Return [X, Y] of the center of cell containing provided text 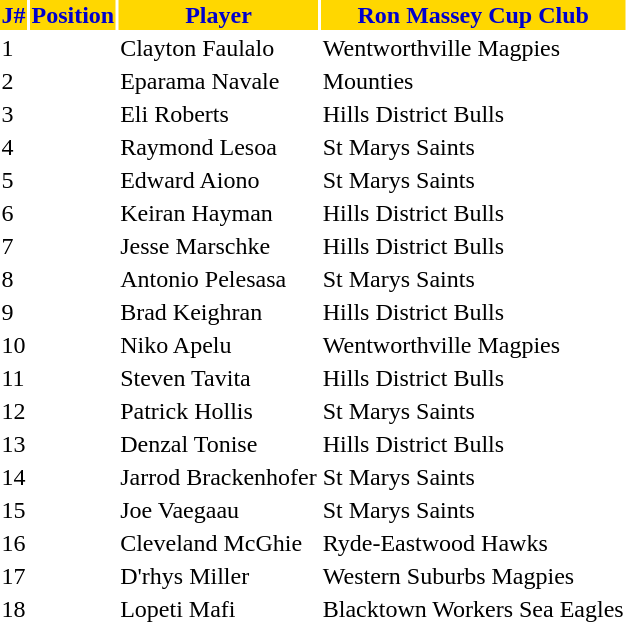
Steven Tavita [219, 378]
1 [14, 48]
Edward Aiono [219, 180]
Niko Apelu [219, 345]
6 [14, 213]
17 [14, 576]
Clayton Faulalo [219, 48]
D'rhys Miller [219, 576]
3 [14, 114]
15 [14, 510]
Keiran Hayman [219, 213]
J# [14, 15]
Western Suburbs Magpies [473, 576]
7 [14, 246]
14 [14, 477]
Jarrod Brackenhofer [219, 477]
Antonio Pelesasa [219, 279]
5 [14, 180]
8 [14, 279]
Patrick Hollis [219, 411]
Eli Roberts [219, 114]
Ron Massey Cup Club [473, 15]
Jesse Marschke [219, 246]
Cleveland McGhie [219, 543]
Raymond Lesoa [219, 147]
9 [14, 312]
Mounties [473, 81]
Position [73, 15]
Joe Vaegaau [219, 510]
Player [219, 15]
10 [14, 345]
12 [14, 411]
Ryde-Eastwood Hawks [473, 543]
4 [14, 147]
Denzal Tonise [219, 444]
16 [14, 543]
Brad Keighran [219, 312]
Eparama Navale [219, 81]
2 [14, 81]
13 [14, 444]
11 [14, 378]
